Identify which cell holds the provided text, then report its (X, Y) central coordinate. 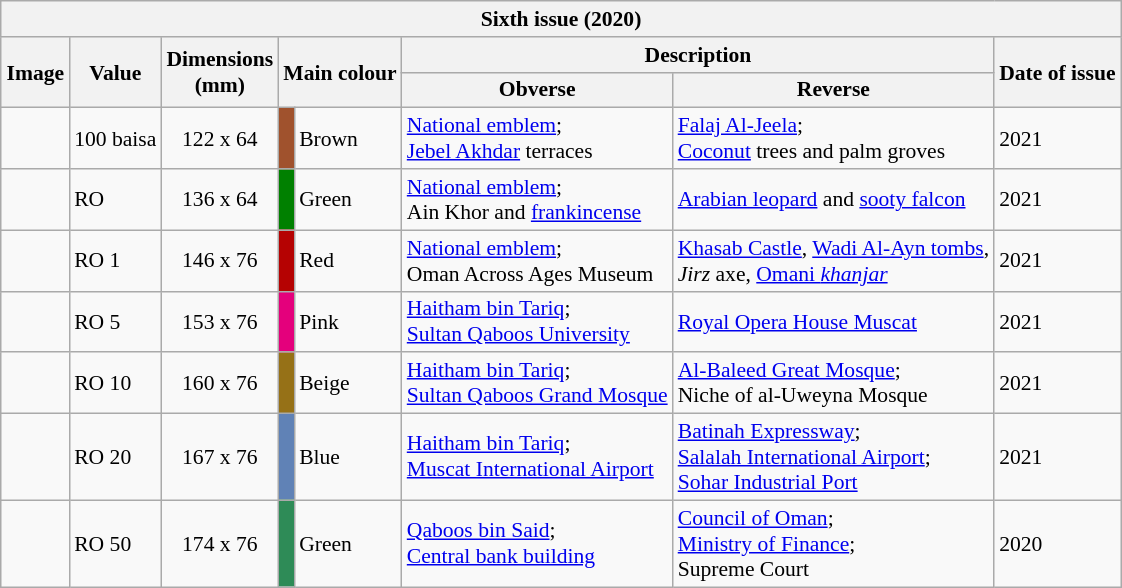
RO 10 (115, 382)
122 x 64 (220, 138)
Qaboos bin Said;Central bank building (538, 544)
Haitham bin Tariq;Sultan Qaboos University (538, 322)
Brown (348, 138)
Blue (348, 456)
174 x 76 (220, 544)
2020 (1057, 544)
National emblem;Oman Across Ages Museum (538, 260)
RO 20 (115, 456)
Haitham bin Tariq;Muscat International Airport (538, 456)
Obverse (538, 90)
Dimensions(mm) (220, 72)
167 x 76 (220, 456)
Reverse (834, 90)
Council of Oman;Ministry of Finance;Supreme Court (834, 544)
RO 50 (115, 544)
Date of issue (1057, 72)
Arabian leopard and sooty falcon (834, 200)
Beige (348, 382)
Royal Opera House Muscat (834, 322)
National emblem;Ain Khor and frankincense (538, 200)
146 x 76 (220, 260)
National emblem;Jebel Akhdar terraces (538, 138)
RO (115, 200)
Sixth issue (2020) (560, 19)
RO 1 (115, 260)
Batinah Expressway;Salalah International Airport;Sohar Industrial Port (834, 456)
153 x 76 (220, 322)
Haitham bin Tariq;Sultan Qaboos Grand Mosque (538, 382)
Value (115, 72)
Main colour (340, 72)
Pink (348, 322)
RO 5 (115, 322)
Red (348, 260)
Description (698, 54)
Al-Baleed Great Mosque;Niche of al-Uweyna Mosque (834, 382)
Falaj Al-Jeela;Coconut trees and palm groves (834, 138)
Image (35, 72)
160 x 76 (220, 382)
136 x 64 (220, 200)
100 baisa (115, 138)
Khasab Castle, Wadi Al-Ayn tombs,Jirz axe, Omani khanjar (834, 260)
